Find where the given text appears and provide that cell's center as (x, y) coordinate. 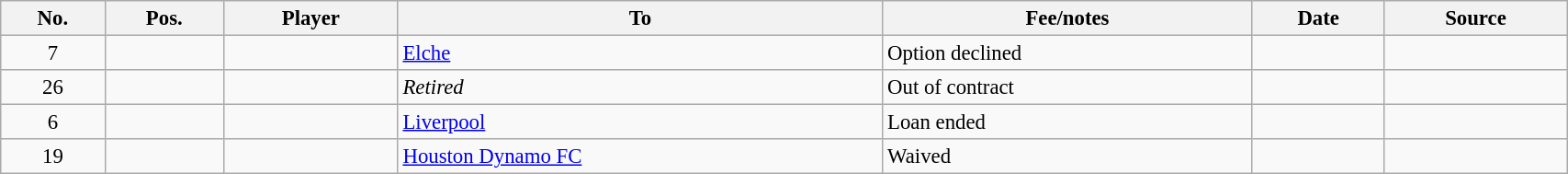
Elche (640, 53)
6 (53, 122)
No. (53, 18)
19 (53, 157)
26 (53, 87)
Loan ended (1067, 122)
Waived (1067, 157)
Pos. (164, 18)
Liverpool (640, 122)
Date (1318, 18)
Player (311, 18)
Out of contract (1067, 87)
Retired (640, 87)
7 (53, 53)
Option declined (1067, 53)
Fee/notes (1067, 18)
Source (1475, 18)
Houston Dynamo FC (640, 157)
To (640, 18)
